For the text-containing cell, return its midpoint in [x, y] coordinate format. 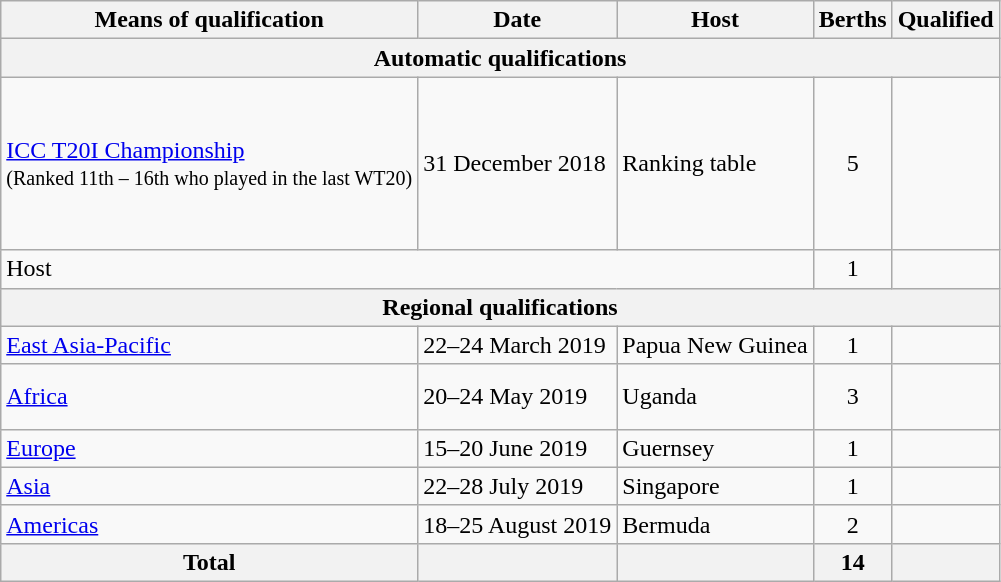
Regional qualifications [500, 307]
5 [852, 164]
31 December 2018 [518, 164]
Automatic qualifications [500, 58]
18–25 August 2019 [518, 524]
14 [852, 562]
22–24 March 2019 [518, 345]
Ranking table [715, 164]
Total [210, 562]
Uganda [715, 396]
Berths [852, 20]
3 [852, 396]
Europe [210, 448]
Qualified [946, 20]
Asia [210, 486]
22–28 July 2019 [518, 486]
15–20 June 2019 [518, 448]
2 [852, 524]
Date [518, 20]
Bermuda [715, 524]
Americas [210, 524]
Papua New Guinea [715, 345]
ICC T20I Championship(Ranked 11th – 16th who played in the last WT20) [210, 164]
Means of qualification [210, 20]
20–24 May 2019 [518, 396]
Africa [210, 396]
Singapore [715, 486]
East Asia-Pacific [210, 345]
Guernsey [715, 448]
